Pinpoint the cell where the given text exists, returning its [X, Y] midpoint coordinate. 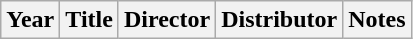
Title [90, 20]
Distributor [280, 20]
Director [166, 20]
Year [30, 20]
Notes [377, 20]
